Return [X, Y] of the center of cell containing provided text 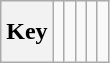
Key [27, 32]
